Extract the (x, y) coordinate from the center of the cell holding the provided text.  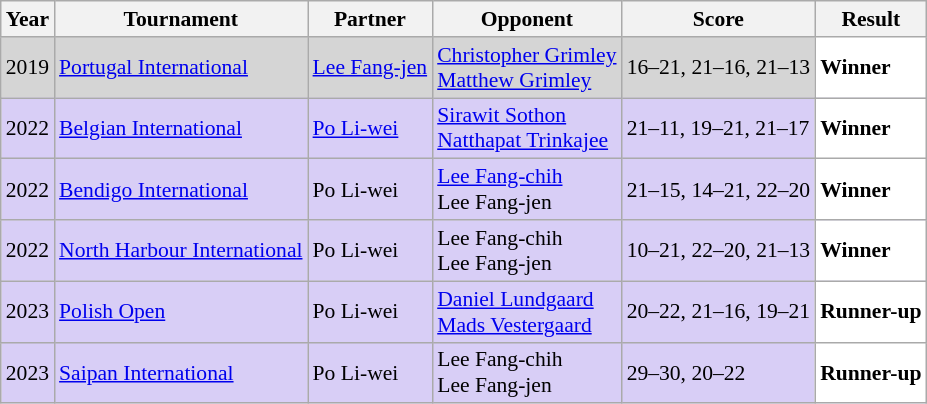
Lee Fang-jen (370, 68)
Tournament (181, 19)
Year (28, 19)
16–21, 21–16, 21–13 (719, 68)
Bendigo International (181, 190)
2019 (28, 68)
Christopher Grimley Matthew Grimley (526, 68)
Opponent (526, 19)
Score (719, 19)
Sirawit Sothon Natthapat Trinkajee (526, 128)
Result (870, 19)
Partner (370, 19)
21–11, 19–21, 21–17 (719, 128)
29–30, 20–22 (719, 372)
Portugal International (181, 68)
Daniel Lundgaard Mads Vestergaard (526, 312)
Saipan International (181, 372)
North Harbour International (181, 250)
20–22, 21–16, 19–21 (719, 312)
10–21, 22–20, 21–13 (719, 250)
Polish Open (181, 312)
Belgian International (181, 128)
21–15, 14–21, 22–20 (719, 190)
